Return the (X, Y) coordinate for the center point of the cell that contains the specified text.  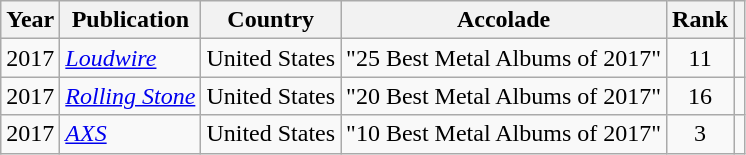
Country (271, 20)
Rolling Stone (130, 96)
11 (700, 58)
Rank (700, 20)
Year (30, 20)
Accolade (504, 20)
"10 Best Metal Albums of 2017" (504, 134)
"25 Best Metal Albums of 2017" (504, 58)
Publication (130, 20)
Loudwire (130, 58)
16 (700, 96)
"20 Best Metal Albums of 2017" (504, 96)
AXS (130, 134)
3 (700, 134)
